Search for the cell housing the specified text and yield its (X, Y) center coordinate. 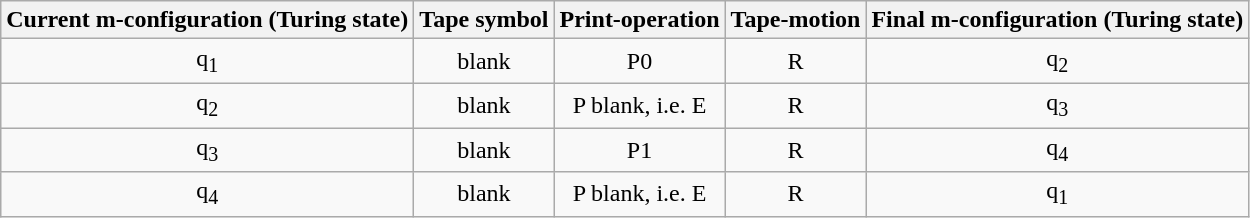
Tape symbol (484, 20)
P1 (640, 150)
Print-operation (640, 20)
Tape-motion (796, 20)
Final m-configuration (Turing state) (1058, 20)
Current m-configuration (Turing state) (208, 20)
P0 (640, 61)
